Return [X, Y] of the center of cell containing provided text 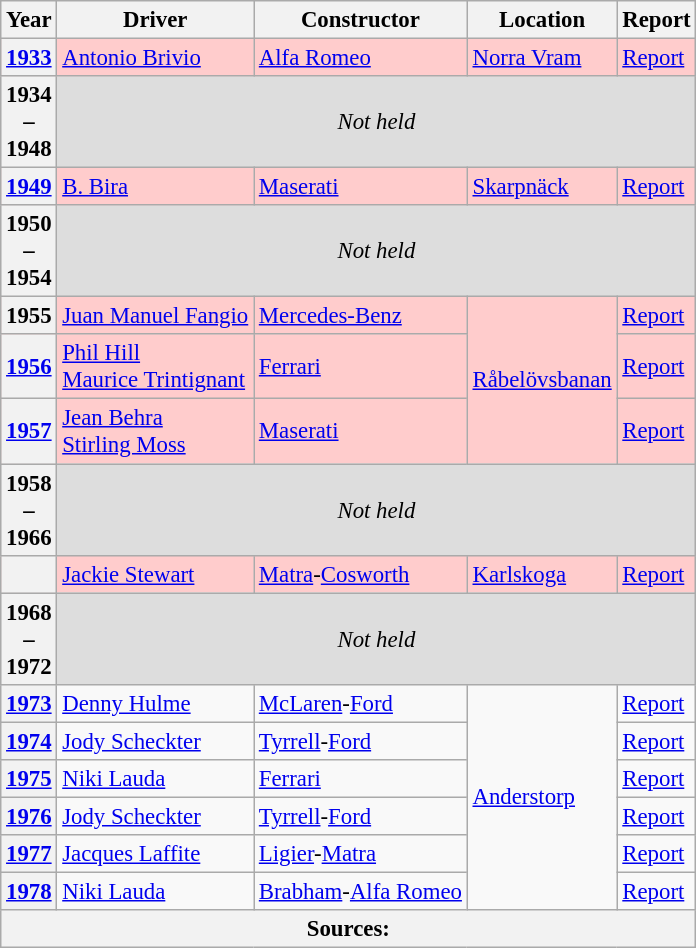
Mercedes-Benz [361, 316]
Location [542, 20]
McLaren-Ford [361, 703]
Constructor [361, 20]
1956 [29, 366]
1968–1972 [29, 639]
Alfa Romeo [361, 58]
Antonio Brivio [156, 58]
1973 [29, 703]
1975 [29, 779]
Brabham-Alfa Romeo [361, 891]
1955 [29, 316]
1949 [29, 187]
Ligier-Matra [361, 854]
1977 [29, 854]
Skarpnäck [542, 187]
Matra-Cosworth [361, 574]
Råbelövsbanan [542, 380]
Phil Hill Maurice Trintignant [156, 366]
1974 [29, 741]
Driver [156, 20]
Juan Manuel Fangio [156, 316]
1958–1966 [29, 510]
1934–1948 [29, 122]
1957 [29, 432]
Jackie Stewart [156, 574]
1976 [29, 816]
Norra Vram [542, 58]
Jacques Laffite [156, 854]
1933 [29, 58]
Sources: [348, 929]
Karlskoga [542, 574]
Jean Behra Stirling Moss [156, 432]
Year [29, 20]
1978 [29, 891]
1950–1954 [29, 251]
B. Bira [156, 187]
Denny Hulme [156, 703]
Anderstorp [542, 797]
